Return the (x, y) coordinate for the center point of the cell that contains the specified text.  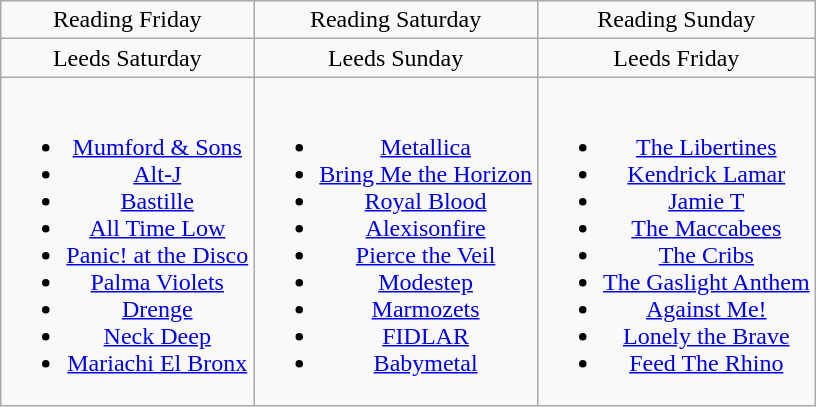
Mumford & SonsAlt-JBastilleAll Time LowPanic! at the DiscoPalma VioletsDrengeNeck DeepMariachi El Bronx (128, 242)
Reading Friday (128, 20)
MetallicaBring Me the HorizonRoyal BloodAlexisonfirePierce the VeilModestepMarmozetsFIDLARBabymetal (396, 242)
Leeds Saturday (128, 58)
Leeds Friday (676, 58)
Reading Sunday (676, 20)
Leeds Sunday (396, 58)
The LibertinesKendrick LamarJamie TThe MaccabeesThe CribsThe Gaslight AnthemAgainst Me!Lonely the BraveFeed The Rhino (676, 242)
Reading Saturday (396, 20)
